Find where the given text appears and provide that cell's center as (x, y) coordinate. 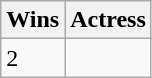
2 (33, 58)
Wins (33, 20)
Actress (108, 20)
